For the text-containing cell, return its midpoint in (X, Y) coordinate format. 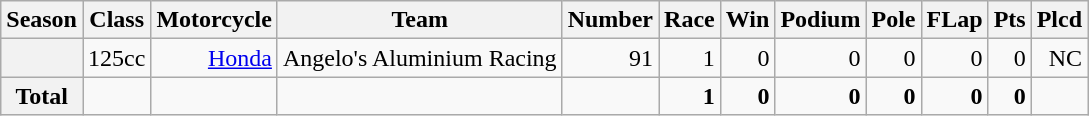
Total (42, 96)
FLap (954, 20)
125cc (116, 58)
Win (748, 20)
Team (420, 20)
91 (610, 58)
Season (42, 20)
Podium (820, 20)
Race (690, 20)
Pts (1010, 20)
NC (1059, 58)
Motorcycle (214, 20)
Number (610, 20)
Plcd (1059, 20)
Angelo's Aluminium Racing (420, 58)
Honda (214, 58)
Class (116, 20)
Pole (894, 20)
